For the text-containing cell, return its midpoint in (x, y) coordinate format. 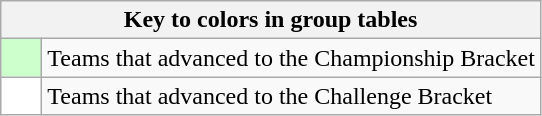
Teams that advanced to the Challenge Bracket (292, 96)
Teams that advanced to the Championship Bracket (292, 58)
Key to colors in group tables (271, 20)
